From the cell containing the given text, extract its center point as [x, y] coordinate. 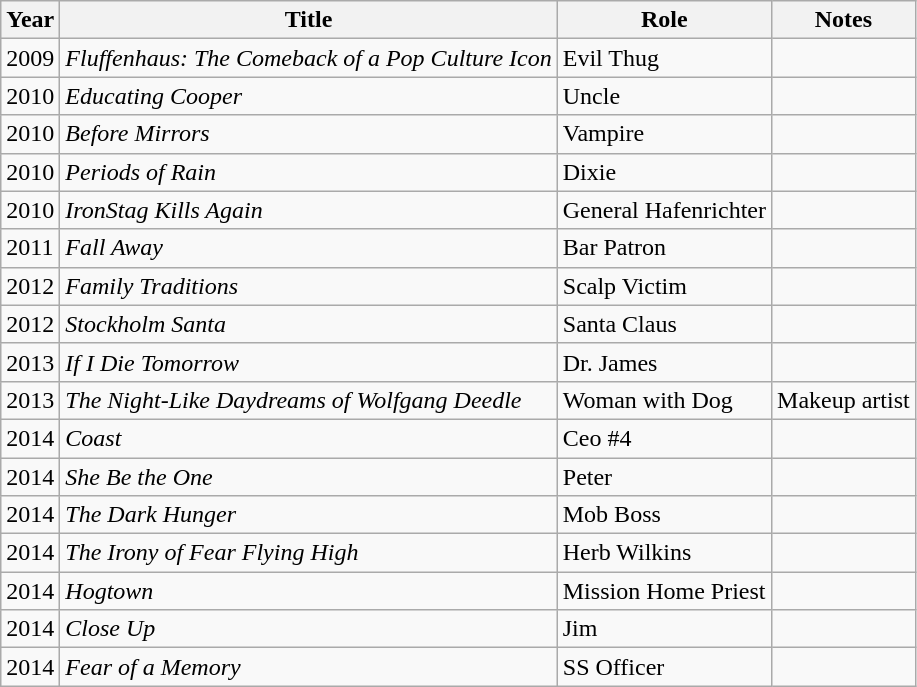
Before Mirrors [308, 134]
Fear of a Memory [308, 667]
Herb Wilkins [664, 553]
Dr. James [664, 362]
Stockholm Santa [308, 324]
Periods of Rain [308, 172]
IronStag Kills Again [308, 210]
Close Up [308, 629]
Peter [664, 477]
Mob Boss [664, 515]
Makeup artist [844, 400]
Jim [664, 629]
Scalp Victim [664, 286]
Title [308, 20]
Educating Cooper [308, 96]
Family Traditions [308, 286]
Hogtown [308, 591]
General Hafenrichter [664, 210]
If I Die Tomorrow [308, 362]
Uncle [664, 96]
Fall Away [308, 248]
Year [30, 20]
Dixie [664, 172]
2011 [30, 248]
Ceo #4 [664, 438]
Evil Thug [664, 58]
2009 [30, 58]
SS Officer [664, 667]
Vampire [664, 134]
Mission Home Priest [664, 591]
The Irony of Fear Flying High [308, 553]
Role [664, 20]
Bar Patron [664, 248]
The Dark Hunger [308, 515]
Coast [308, 438]
Santa Claus [664, 324]
Fluffenhaus: The Comeback of a Pop Culture Icon [308, 58]
Woman with Dog [664, 400]
The Night-Like Daydreams of Wolfgang Deedle [308, 400]
She Be the One [308, 477]
Notes [844, 20]
